Find where the given text appears and provide that cell's center as [X, Y] coordinate. 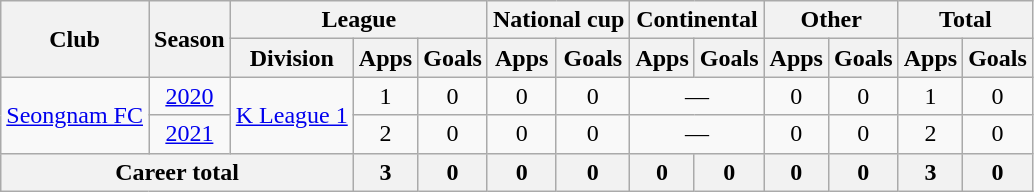
Career total [178, 172]
2021 [189, 134]
Division [292, 58]
Continental [697, 20]
Total [965, 20]
K League 1 [292, 115]
2020 [189, 96]
National cup [558, 20]
League [358, 20]
Seongnam FC [75, 115]
Club [75, 39]
Season [189, 39]
Other [831, 20]
